Search for the cell housing the specified text and yield its [X, Y] center coordinate. 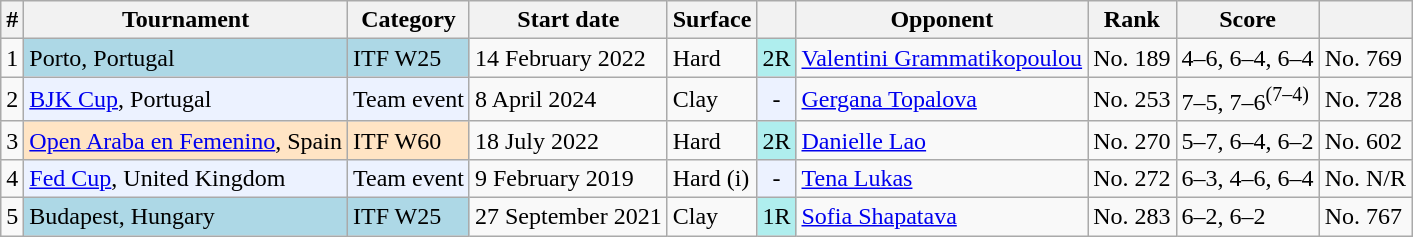
Danielle Lao [942, 140]
2 [12, 100]
8 April 2024 [568, 100]
14 February 2022 [568, 58]
Hard (i) [712, 178]
Score [1248, 20]
ITF W60 [408, 140]
27 September 2021 [568, 217]
5–7, 6–4, 6–2 [1248, 140]
9 February 2019 [568, 178]
7–5, 7–6(7–4) [1248, 100]
18 July 2022 [568, 140]
1 [12, 58]
1R [776, 217]
No. 602 [1365, 140]
No. 270 [1132, 140]
Fed Cup, United Kingdom [186, 178]
No. 728 [1365, 100]
Valentini Grammatikopoulou [942, 58]
No. 769 [1365, 58]
No. 272 [1132, 178]
Rank [1132, 20]
Start date [568, 20]
No. 767 [1365, 217]
Tena Lukas [942, 178]
No. 283 [1132, 217]
No. 189 [1132, 58]
Porto, Portugal [186, 58]
Category [408, 20]
No. 253 [1132, 100]
# [12, 20]
Tournament [186, 20]
Budapest, Hungary [186, 217]
Gergana Topalova [942, 100]
5 [12, 217]
4 [12, 178]
Opponent [942, 20]
6–3, 4–6, 6–4 [1248, 178]
No. N/R [1365, 178]
Open Araba en Femenino, Spain [186, 140]
Surface [712, 20]
6–2, 6–2 [1248, 217]
3 [12, 140]
4–6, 6–4, 6–4 [1248, 58]
Sofia Shapatava [942, 217]
BJK Cup, Portugal [186, 100]
